Capture the cell that displays the provided text and extract its [x, y] central coordinate. 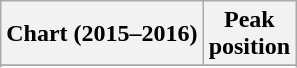
Peak position [249, 34]
Chart (2015–2016) [102, 34]
